For the text-containing cell, return its midpoint in [x, y] coordinate format. 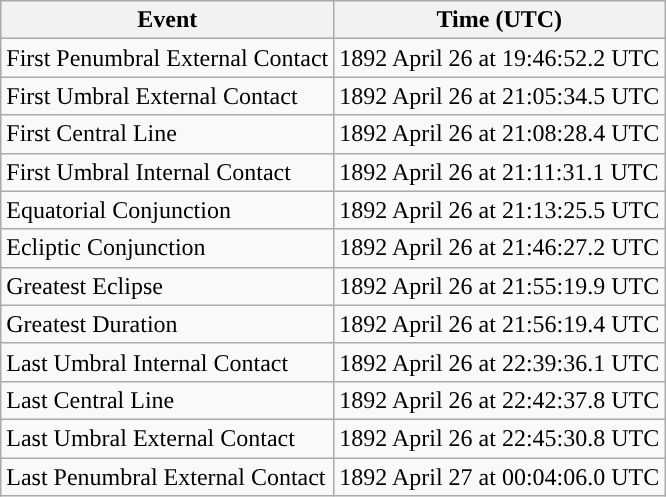
Last Central Line [168, 400]
First Central Line [168, 134]
1892 April 26 at 19:46:52.2 UTC [500, 58]
Last Umbral External Contact [168, 438]
1892 April 26 at 21:05:34.5 UTC [500, 96]
Greatest Eclipse [168, 286]
Greatest Duration [168, 324]
1892 April 26 at 22:42:37.8 UTC [500, 400]
Event [168, 20]
Equatorial Conjunction [168, 210]
1892 April 26 at 21:11:31.1 UTC [500, 172]
Last Umbral Internal Contact [168, 362]
First Penumbral External Contact [168, 58]
1892 April 26 at 21:13:25.5 UTC [500, 210]
1892 April 26 at 22:45:30.8 UTC [500, 438]
1892 April 26 at 21:55:19.9 UTC [500, 286]
1892 April 26 at 22:39:36.1 UTC [500, 362]
1892 April 26 at 21:08:28.4 UTC [500, 134]
1892 April 26 at 21:56:19.4 UTC [500, 324]
1892 April 27 at 00:04:06.0 UTC [500, 477]
Time (UTC) [500, 20]
1892 April 26 at 21:46:27.2 UTC [500, 248]
First Umbral Internal Contact [168, 172]
First Umbral External Contact [168, 96]
Last Penumbral External Contact [168, 477]
Ecliptic Conjunction [168, 248]
